Return the (X, Y) coordinate for the center point of the cell that contains the specified text.  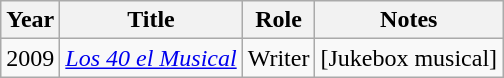
2009 (30, 58)
Title (151, 20)
[Jukebox musical] (409, 58)
Los 40 el Musical (151, 58)
Notes (409, 20)
Writer (278, 58)
Year (30, 20)
Role (278, 20)
